From the cell containing the given text, extract its center point as [X, Y] coordinate. 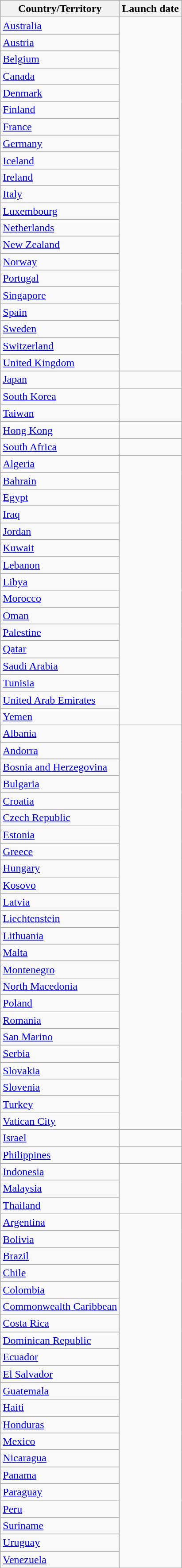
Estonia [60, 835]
Uruguay [60, 1542]
Czech Republic [60, 818]
Tunisia [60, 683]
Lithuania [60, 936]
Ireland [60, 177]
Spain [60, 312]
New Zealand [60, 245]
Ecuador [60, 1357]
France [60, 127]
Palestine [60, 632]
Poland [60, 1003]
Israel [60, 1138]
Thailand [60, 1205]
United Kingdom [60, 363]
Vatican City [60, 1121]
Norway [60, 262]
Nicaragua [60, 1458]
Haiti [60, 1408]
Latvia [60, 902]
Netherlands [60, 228]
Country/Territory [60, 9]
Qatar [60, 649]
Austria [60, 43]
Paraguay [60, 1492]
El Salvador [60, 1374]
Hong Kong [60, 430]
Argentina [60, 1222]
Lebanon [60, 565]
Commonwealth Caribbean [60, 1307]
Slovenia [60, 1088]
South Africa [60, 447]
Algeria [60, 464]
Turkey [60, 1104]
Saudi Arabia [60, 666]
Bosnia and Herzegovina [60, 767]
Morocco [60, 599]
Suriname [60, 1525]
Peru [60, 1509]
Andorra [60, 751]
Honduras [60, 1425]
Brazil [60, 1256]
Switzerland [60, 346]
Malta [60, 952]
Colombia [60, 1290]
Canada [60, 76]
Panama [60, 1475]
Greece [60, 852]
Venezuela [60, 1559]
Chile [60, 1273]
Taiwan [60, 413]
Japan [60, 379]
North Macedonia [60, 986]
Kuwait [60, 548]
Malaysia [60, 1189]
Egypt [60, 498]
Germany [60, 143]
South Korea [60, 396]
Romania [60, 1020]
Bolivia [60, 1239]
Luxembourg [60, 211]
Liechtenstein [60, 919]
Finland [60, 110]
Guatemala [60, 1391]
Croatia [60, 801]
Launch date [151, 9]
Dominican Republic [60, 1340]
Montenegro [60, 969]
Slovakia [60, 1071]
Serbia [60, 1054]
Hungary [60, 868]
San Marino [60, 1037]
Oman [60, 616]
Bulgaria [60, 784]
Kosovo [60, 885]
Denmark [60, 93]
Philippines [60, 1155]
Libya [60, 582]
Sweden [60, 329]
Iceland [60, 160]
Yemen [60, 716]
Singapore [60, 295]
Bahrain [60, 480]
Iraq [60, 515]
Indonesia [60, 1172]
Jordan [60, 531]
Albania [60, 733]
Italy [60, 194]
Belgium [60, 59]
Portugal [60, 279]
Australia [60, 26]
United Arab Emirates [60, 700]
Costa Rica [60, 1324]
Mexico [60, 1441]
